Provide the (X, Y) coordinate of the cell's center where the given text is located.  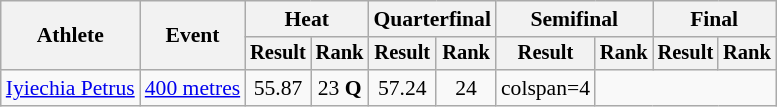
57.24 (402, 88)
400 metres (192, 88)
55.87 (278, 88)
24 (466, 88)
Quarterfinal (432, 19)
Heat (306, 19)
23 Q (340, 88)
colspan=4 (546, 88)
Semifinal (574, 19)
Athlete (70, 36)
Iyiechia Petrus (70, 88)
Event (192, 36)
Final (714, 19)
